Extract the [x, y] coordinate from the center of the cell holding the provided text.  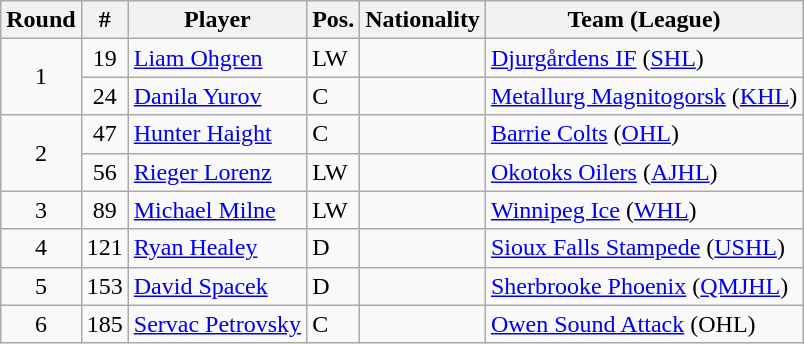
Djurgårdens IF (SHL) [644, 58]
47 [104, 134]
Danila Yurov [217, 96]
121 [104, 248]
2 [41, 153]
Ryan Healey [217, 248]
185 [104, 324]
56 [104, 172]
Metallurg Magnitogorsk (KHL) [644, 96]
Owen Sound Attack (OHL) [644, 324]
Michael Milne [217, 210]
Liam Ohgren [217, 58]
Servac Petrovsky [217, 324]
19 [104, 58]
Round [41, 20]
# [104, 20]
Barrie Colts (OHL) [644, 134]
Sherbrooke Phoenix (QMJHL) [644, 286]
4 [41, 248]
David Spacek [217, 286]
5 [41, 286]
Sioux Falls Stampede (USHL) [644, 248]
24 [104, 96]
Rieger Lorenz [217, 172]
1 [41, 77]
Player [217, 20]
Hunter Haight [217, 134]
89 [104, 210]
6 [41, 324]
153 [104, 286]
Team (League) [644, 20]
Winnipeg Ice (WHL) [644, 210]
Nationality [423, 20]
Pos. [334, 20]
3 [41, 210]
Okotoks Oilers (AJHL) [644, 172]
